Capture the cell that displays the provided text and extract its [x, y] central coordinate. 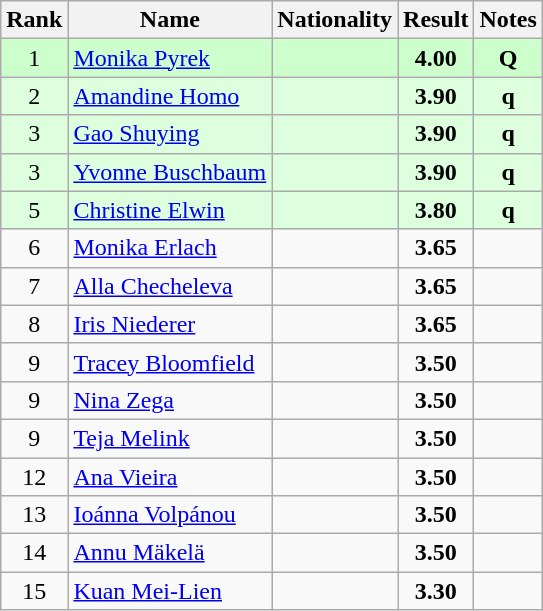
Yvonne Buschbaum [170, 172]
Gao Shuying [170, 134]
Monika Erlach [170, 248]
Kuan Mei-Lien [170, 591]
6 [34, 248]
Monika Pyrek [170, 58]
3.80 [436, 210]
Ana Vieira [170, 477]
Amandine Homo [170, 96]
4.00 [436, 58]
3.30 [436, 591]
Annu Mäkelä [170, 553]
Nina Zega [170, 400]
Nationality [335, 20]
Iris Niederer [170, 324]
Teja Melink [170, 438]
8 [34, 324]
Christine Elwin [170, 210]
Ioánna Volpánou [170, 515]
Q [508, 58]
Alla Checheleva [170, 286]
Result [436, 20]
7 [34, 286]
12 [34, 477]
1 [34, 58]
5 [34, 210]
Rank [34, 20]
13 [34, 515]
15 [34, 591]
Tracey Bloomfield [170, 362]
Name [170, 20]
2 [34, 96]
14 [34, 553]
Notes [508, 20]
